Pinpoint the cell where the given text exists, returning its [X, Y] midpoint coordinate. 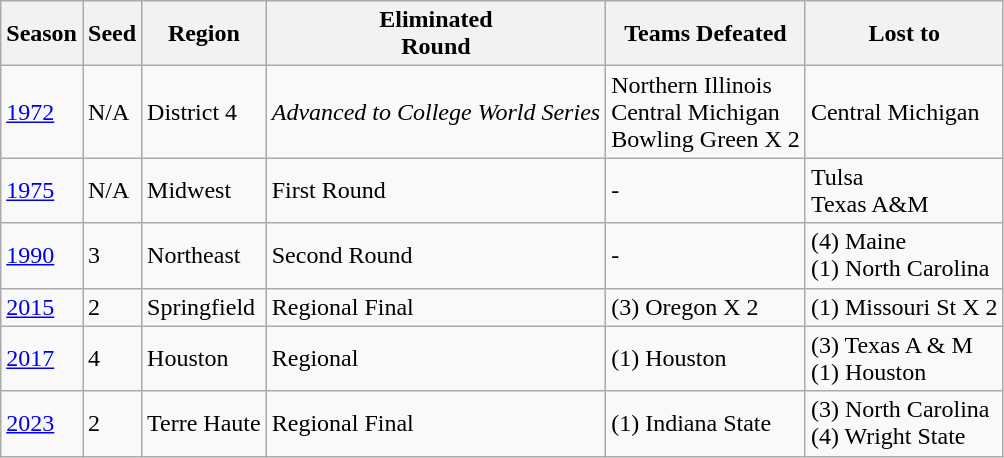
(3) North Carolina(4) Wright State [904, 424]
(3) Oregon X 2 [706, 307]
(1) Missouri St X 2 [904, 307]
Lost to [904, 34]
Terre Haute [204, 424]
Northern IllinoisCentral MichiganBowling Green X 2 [706, 112]
Season [42, 34]
2015 [42, 307]
District 4 [204, 112]
Midwest [204, 190]
(4) Maine (1) North Carolina [904, 256]
Teams Defeated [706, 34]
4 [112, 358]
Second Round [436, 256]
1975 [42, 190]
EliminatedRound [436, 34]
(1) Houston [706, 358]
2023 [42, 424]
(1) Indiana State [706, 424]
(3) Texas A & M(1) Houston [904, 358]
Advanced to College World Series [436, 112]
2017 [42, 358]
1990 [42, 256]
Houston [204, 358]
Central Michigan [904, 112]
3 [112, 256]
Region [204, 34]
1972 [42, 112]
Seed [112, 34]
Springfield [204, 307]
First Round [436, 190]
Regional [436, 358]
Northeast [204, 256]
TulsaTexas A&M [904, 190]
